Return the [x, y] coordinate for the center point of the cell that contains the specified text.  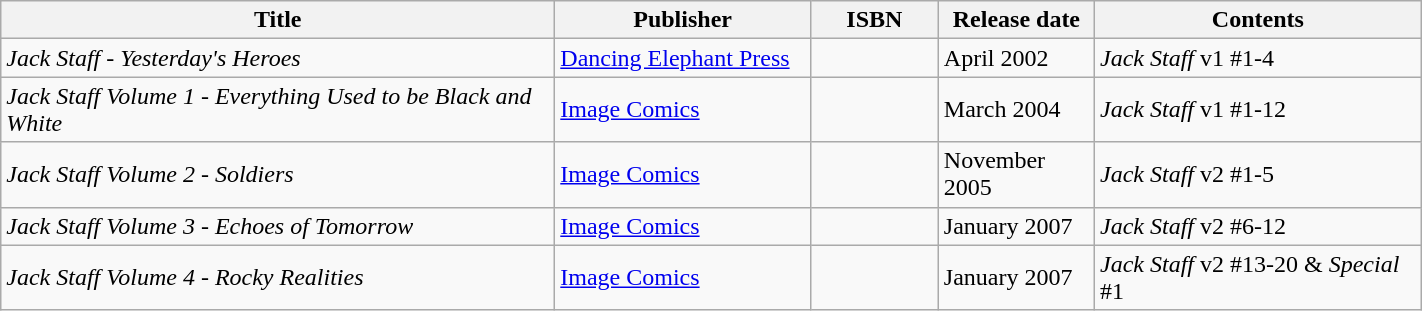
Jack Staff Volume 3 - Echoes of Tomorrow [278, 226]
Jack Staff v2 #1-5 [1258, 174]
Contents [1258, 20]
Title [278, 20]
Jack Staff Volume 1 - Everything Used to be Black and White [278, 110]
Jack Staff v2 #13-20 & Special #1 [1258, 278]
Jack Staff v2 #6-12 [1258, 226]
Release date [1016, 20]
Jack Staff Volume 2 - Soldiers [278, 174]
April 2002 [1016, 58]
Jack Staff Volume 4 - Rocky Realities [278, 278]
March 2004 [1016, 110]
Jack Staff v1 #1-12 [1258, 110]
Jack Staff v1 #1-4 [1258, 58]
Publisher [683, 20]
Jack Staff - Yesterday's Heroes [278, 58]
November 2005 [1016, 174]
ISBN [874, 20]
Dancing Elephant Press [683, 58]
